Pinpoint the cell where the given text exists, returning its (X, Y) midpoint coordinate. 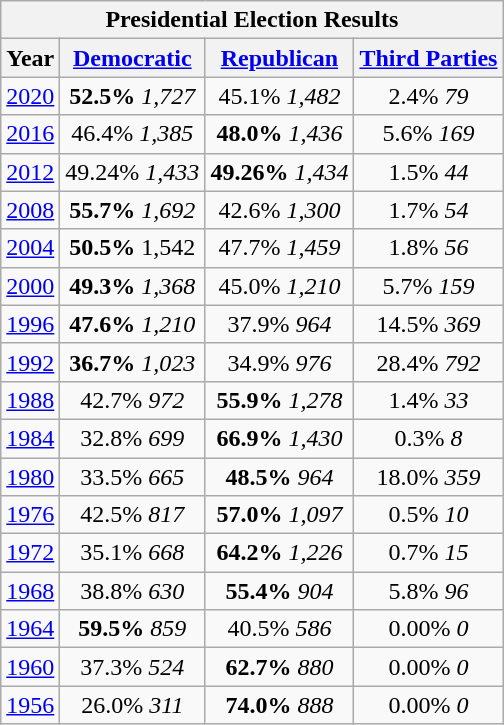
18.0% 359 (428, 477)
74.0% 888 (280, 705)
1968 (30, 591)
42.6% 1,300 (280, 210)
Year (30, 58)
55.7% 1,692 (132, 210)
46.4% 1,385 (132, 134)
Third Parties (428, 58)
36.7% 1,023 (132, 362)
1.5% 44 (428, 172)
Presidential Election Results (252, 20)
26.0% 311 (132, 705)
42.5% 817 (132, 515)
2004 (30, 248)
42.7% 972 (132, 400)
48.5% 964 (280, 477)
49.24% 1,433 (132, 172)
1964 (30, 629)
49.3% 1,368 (132, 286)
1980 (30, 477)
1988 (30, 400)
1.8% 56 (428, 248)
1.7% 54 (428, 210)
33.5% 665 (132, 477)
2000 (30, 286)
2008 (30, 210)
47.6% 1,210 (132, 324)
52.5% 1,727 (132, 96)
45.0% 1,210 (280, 286)
1960 (30, 667)
5.7% 159 (428, 286)
32.8% 699 (132, 438)
1996 (30, 324)
5.6% 169 (428, 134)
66.9% 1,430 (280, 438)
57.0% 1,097 (280, 515)
1976 (30, 515)
2012 (30, 172)
Republican (280, 58)
28.4% 792 (428, 362)
50.5% 1,542 (132, 248)
48.0% 1,436 (280, 134)
0.3% 8 (428, 438)
55.4% 904 (280, 591)
45.1% 1,482 (280, 96)
1984 (30, 438)
14.5% 369 (428, 324)
Democratic (132, 58)
0.7% 15 (428, 553)
2016 (30, 134)
59.5% 859 (132, 629)
0.5% 10 (428, 515)
47.7% 1,459 (280, 248)
62.7% 880 (280, 667)
37.9% 964 (280, 324)
35.1% 668 (132, 553)
1.4% 33 (428, 400)
1972 (30, 553)
2.4% 79 (428, 96)
5.8% 96 (428, 591)
38.8% 630 (132, 591)
37.3% 524 (132, 667)
34.9% 976 (280, 362)
2020 (30, 96)
1956 (30, 705)
49.26% 1,434 (280, 172)
55.9% 1,278 (280, 400)
40.5% 586 (280, 629)
1992 (30, 362)
64.2% 1,226 (280, 553)
